Locate the cell with the specified text and output its [x, y] center coordinate. 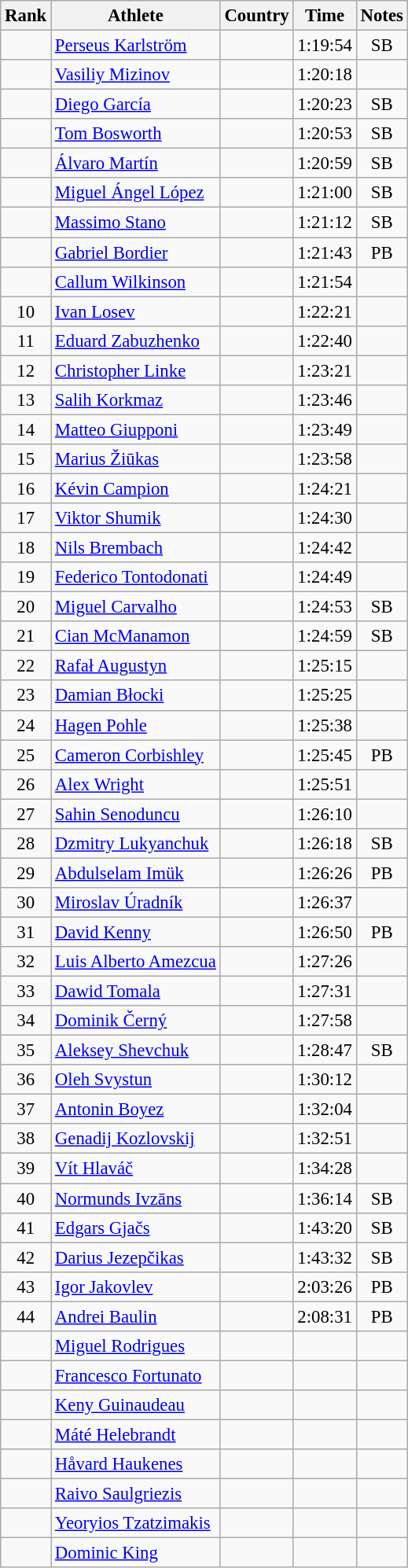
28 [26, 844]
Vasiliy Mizinov [136, 75]
Notes [382, 16]
Cian McManamon [136, 636]
Álvaro Martín [136, 164]
Perseus Karlström [136, 46]
1:19:54 [325, 46]
1:23:49 [325, 429]
Dzmitry Lukyanchuk [136, 844]
21 [26, 636]
David Kenny [136, 932]
1:20:23 [325, 105]
43 [26, 1286]
1:26:10 [325, 814]
1:36:14 [325, 1198]
Alex Wright [136, 784]
Marius Žiūkas [136, 459]
17 [26, 518]
Yeoryios Tzatzimakis [136, 1523]
1:34:28 [325, 1169]
1:25:45 [325, 755]
34 [26, 1021]
Edgars Gjačs [136, 1228]
1:25:51 [325, 784]
Miroslav Úradník [136, 903]
Sahin Senoduncu [136, 814]
1:27:26 [325, 962]
42 [26, 1257]
Darius Jezepčikas [136, 1257]
Antonin Boyez [136, 1110]
Miguel Carvalho [136, 607]
11 [26, 340]
1:23:46 [325, 400]
Christopher Linke [136, 370]
2:08:31 [325, 1316]
Athlete [136, 16]
Country [256, 16]
Federico Tontodonati [136, 577]
16 [26, 488]
1:26:50 [325, 932]
Tom Bosworth [136, 134]
1:23:58 [325, 459]
Keny Guinaudeau [136, 1405]
Vít Hlaváč [136, 1169]
10 [26, 311]
Time [325, 16]
19 [26, 577]
2:03:26 [325, 1286]
Normunds Ivzāns [136, 1198]
Francesco Fortunato [136, 1375]
14 [26, 429]
1:25:25 [325, 696]
22 [26, 666]
29 [26, 873]
Dominik Černý [136, 1021]
Eduard Zabuzhenko [136, 340]
Oleh Svystun [136, 1080]
1:26:37 [325, 903]
37 [26, 1110]
1:21:00 [325, 193]
1:43:32 [325, 1257]
26 [26, 784]
Callum Wilkinson [136, 282]
Miguel Rodrigues [136, 1346]
1:28:47 [325, 1051]
1:32:51 [325, 1139]
Viktor Shumik [136, 518]
Damian Błocki [136, 696]
1:25:15 [325, 666]
1:27:58 [325, 1021]
Andrei Baulin [136, 1316]
40 [26, 1198]
Ivan Losev [136, 311]
24 [26, 725]
Dawid Tomala [136, 992]
12 [26, 370]
Matteo Giupponi [136, 429]
1:24:49 [325, 577]
1:43:20 [325, 1228]
Máté Helebrandt [136, 1434]
1:21:54 [325, 282]
Nils Brembach [136, 548]
Igor Jakovlev [136, 1286]
1:26:18 [325, 844]
Luis Alberto Amezcua [136, 962]
1:22:21 [325, 311]
1:24:59 [325, 636]
1:32:04 [325, 1110]
Salih Korkmaz [136, 400]
38 [26, 1139]
39 [26, 1169]
36 [26, 1080]
Rank [26, 16]
33 [26, 992]
1:25:38 [325, 725]
44 [26, 1316]
27 [26, 814]
Diego García [136, 105]
1:27:31 [325, 992]
13 [26, 400]
Aleksey Shevchuk [136, 1051]
41 [26, 1228]
Kévin Campion [136, 488]
32 [26, 962]
Cameron Corbishley [136, 755]
1:20:59 [325, 164]
Gabriel Bordier [136, 252]
25 [26, 755]
1:24:42 [325, 548]
1:20:53 [325, 134]
23 [26, 696]
Massimo Stano [136, 223]
1:24:53 [325, 607]
18 [26, 548]
20 [26, 607]
Håvard Haukenes [136, 1464]
Rafał Augustyn [136, 666]
1:21:43 [325, 252]
1:30:12 [325, 1080]
Miguel Ángel López [136, 193]
31 [26, 932]
1:22:40 [325, 340]
Abdulselam Imük [136, 873]
Hagen Pohle [136, 725]
1:21:12 [325, 223]
Genadij Kozlovskij [136, 1139]
1:23:21 [325, 370]
1:24:30 [325, 518]
Dominic King [136, 1553]
Raivo Saulgriezis [136, 1494]
1:20:18 [325, 75]
30 [26, 903]
15 [26, 459]
1:26:26 [325, 873]
35 [26, 1051]
1:24:21 [325, 488]
